Return the (x, y) coordinate for the center point of the cell that contains the specified text.  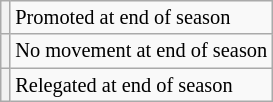
Relegated at end of season (141, 85)
Promoted at end of season (141, 17)
No movement at end of season (141, 51)
